Capture the cell that displays the provided text and extract its [X, Y] central coordinate. 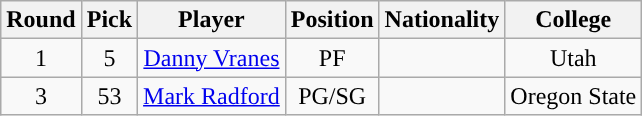
Round [41, 20]
PF [332, 58]
3 [41, 96]
Mark Radford [212, 96]
Pick [109, 20]
Position [332, 20]
Danny Vranes [212, 58]
Player [212, 20]
College [574, 20]
Utah [574, 58]
5 [109, 58]
Oregon State [574, 96]
1 [41, 58]
Nationality [442, 20]
PG/SG [332, 96]
53 [109, 96]
